Identify which cell holds the provided text, then report its [X, Y] central coordinate. 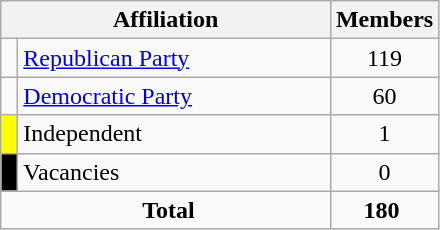
1 [384, 134]
Members [384, 20]
Total [166, 210]
180 [384, 210]
Vacancies [174, 172]
Affiliation [166, 20]
Republican Party [174, 58]
0 [384, 172]
Independent [174, 134]
60 [384, 96]
Democratic Party [174, 96]
119 [384, 58]
